Pinpoint the cell where the given text exists, returning its (x, y) midpoint coordinate. 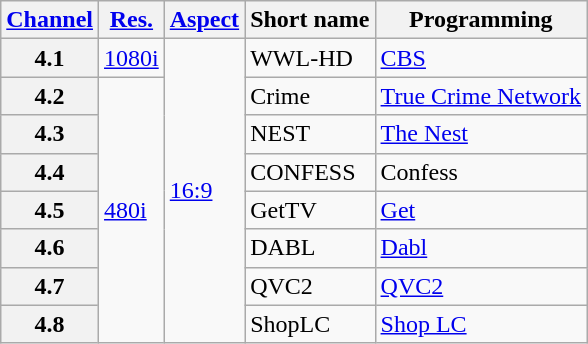
Get (481, 210)
Crime (310, 96)
True Crime Network (481, 96)
DABL (310, 248)
4.4 (50, 172)
4.5 (50, 210)
Dabl (481, 248)
4.7 (50, 286)
480i (132, 210)
Res. (132, 20)
Shop LC (481, 324)
4.1 (50, 58)
CBS (481, 58)
4.8 (50, 324)
Confess (481, 172)
16:9 (204, 191)
NEST (310, 134)
Aspect (204, 20)
GetTV (310, 210)
WWL-HD (310, 58)
4.6 (50, 248)
4.2 (50, 96)
1080i (132, 58)
CONFESS (310, 172)
4.3 (50, 134)
Channel (50, 20)
Programming (481, 20)
Short name (310, 20)
ShopLC (310, 324)
The Nest (481, 134)
